Search for the cell housing the specified text and yield its (X, Y) center coordinate. 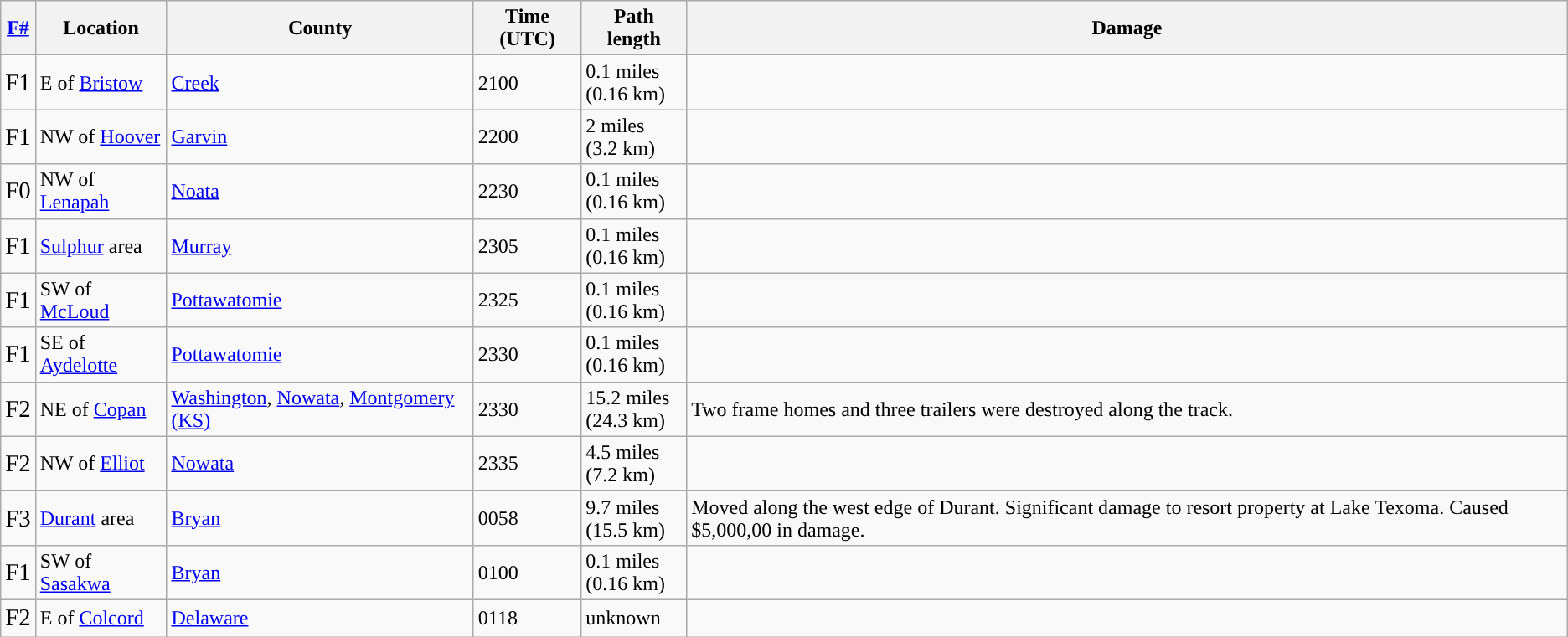
Moved along the west edge of Durant. Significant damage to resort property at Lake Texoma. Caused $5,000,00 in damage. (1127, 517)
4.5 miles (7.2 km) (634, 464)
County (320, 28)
Location (101, 28)
Creek (320, 82)
2 miles (3.2 km) (634, 137)
SW of McLoud (101, 300)
Garvin (320, 137)
0058 (528, 517)
Durant area (101, 517)
2100 (528, 82)
Murray (320, 246)
2305 (528, 246)
F# (18, 28)
F0 (18, 191)
0100 (528, 573)
SE of Aydelotte (101, 355)
0118 (528, 618)
Noata (320, 191)
2200 (528, 137)
F3 (18, 517)
Nowata (320, 464)
NE of Copan (101, 408)
SW of Sasakwa (101, 573)
Sulphur area (101, 246)
NW of Lenapah (101, 191)
Two frame homes and three trailers were destroyed along the track. (1127, 408)
Path length (634, 28)
Time (UTC) (528, 28)
Delaware (320, 618)
2335 (528, 464)
unknown (634, 618)
2325 (528, 300)
E of Bristow (101, 82)
Washington, Nowata, Montgomery (KS) (320, 408)
E of Colcord (101, 618)
2230 (528, 191)
9.7 miles (15.5 km) (634, 517)
NW of Hoover (101, 137)
15.2 miles (24.3 km) (634, 408)
NW of Elliot (101, 464)
Damage (1127, 28)
